Find where the given text appears and provide that cell's center as (x, y) coordinate. 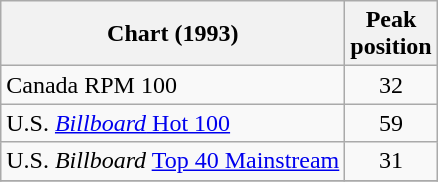
32 (391, 85)
Peakposition (391, 34)
U.S. Billboard Top 40 Mainstream (173, 161)
Chart (1993) (173, 34)
31 (391, 161)
Canada RPM 100 (173, 85)
59 (391, 123)
U.S. Billboard Hot 100 (173, 123)
